Capture the cell that displays the provided text and extract its (x, y) central coordinate. 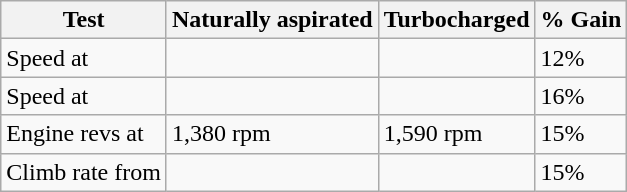
Naturally aspirated (272, 20)
% Gain (581, 20)
Climb rate from (84, 172)
Engine revs at (84, 134)
1,590 rpm (456, 134)
Test (84, 20)
16% (581, 96)
Turbocharged (456, 20)
12% (581, 58)
1,380 rpm (272, 134)
